Output the (x, y) coordinate of the center of the cell containing the given text.  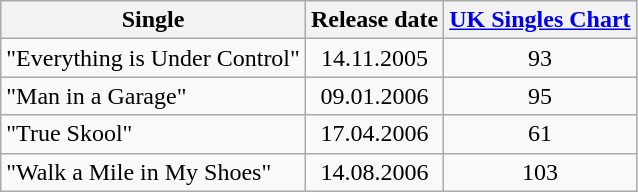
61 (540, 134)
14.11.2005 (374, 58)
09.01.2006 (374, 96)
"Man in a Garage" (154, 96)
"Walk a Mile in My Shoes" (154, 172)
17.04.2006 (374, 134)
Release date (374, 20)
14.08.2006 (374, 172)
103 (540, 172)
95 (540, 96)
"Everything is Under Control" (154, 58)
Single (154, 20)
"True Skool" (154, 134)
UK Singles Chart (540, 20)
93 (540, 58)
